Identify which cell holds the provided text, then report its [X, Y] central coordinate. 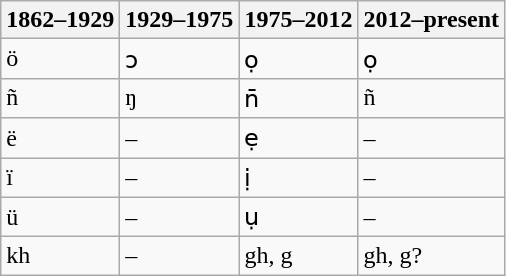
ü [60, 217]
ɔ [180, 59]
2012–present [432, 20]
ï [60, 178]
ẹ [298, 138]
ö [60, 59]
1862–1929 [60, 20]
ŋ [180, 98]
1929–1975 [180, 20]
kh [60, 256]
n̄ [298, 98]
ụ [298, 217]
ị [298, 178]
gh, g [298, 256]
1975–2012 [298, 20]
gh, g? [432, 256]
ë [60, 138]
